Capture the cell that displays the provided text and extract its (X, Y) central coordinate. 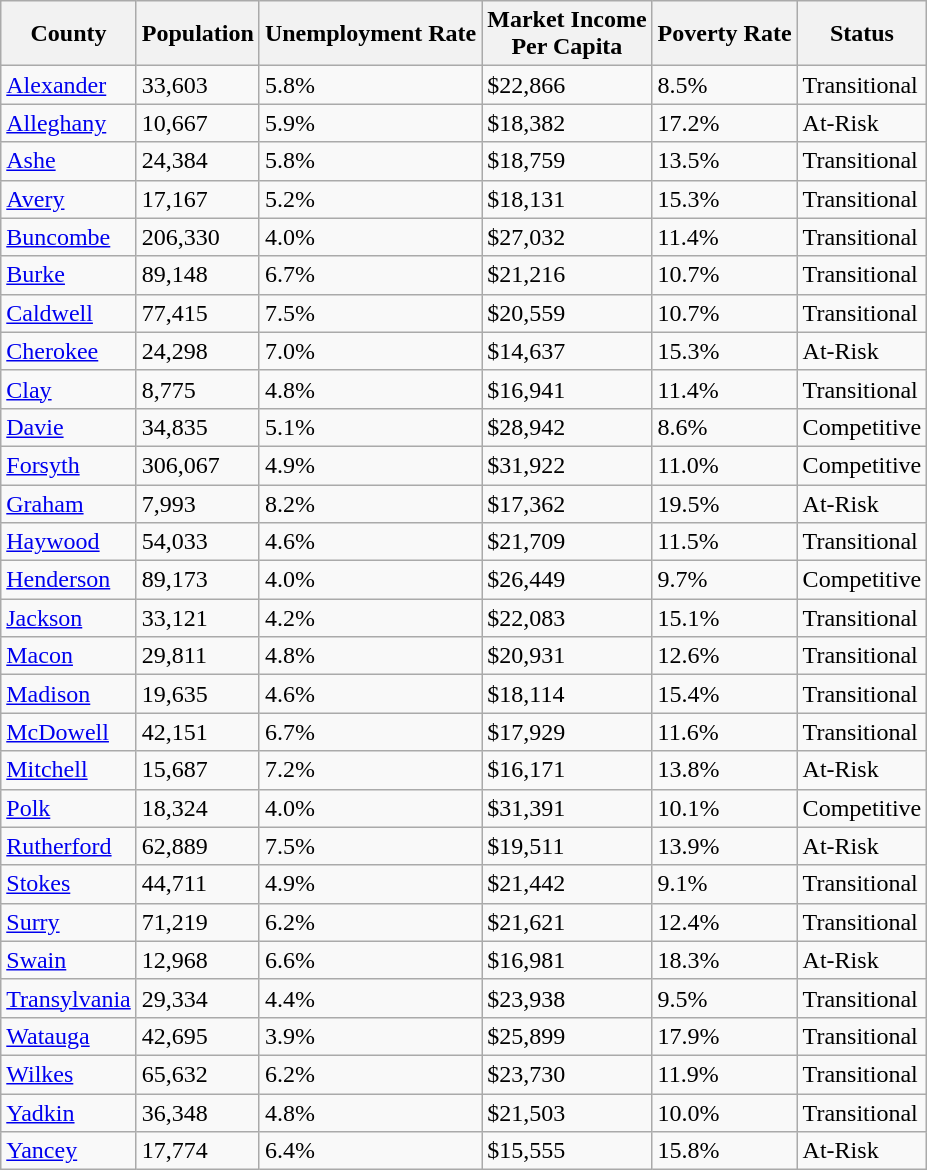
$18,382 (567, 123)
13.9% (724, 846)
17.2% (724, 123)
Polk (69, 808)
7.0% (370, 351)
71,219 (198, 922)
$21,216 (567, 275)
11.0% (724, 465)
10,667 (198, 123)
10.1% (724, 808)
$17,929 (567, 732)
9.5% (724, 998)
17,774 (198, 1151)
$14,637 (567, 351)
29,334 (198, 998)
Caldwell (69, 313)
8.5% (724, 85)
19.5% (724, 503)
$18,131 (567, 199)
10.0% (724, 1113)
$21,442 (567, 884)
8.2% (370, 503)
Stokes (69, 884)
12.4% (724, 922)
Watauga (69, 1036)
Alleghany (69, 123)
13.8% (724, 770)
$23,730 (567, 1074)
$22,083 (567, 618)
18.3% (724, 960)
Market Income Per Capita (567, 34)
6.6% (370, 960)
Avery (69, 199)
54,033 (198, 542)
$16,171 (567, 770)
8.6% (724, 427)
77,415 (198, 313)
4.4% (370, 998)
$16,981 (567, 960)
33,603 (198, 85)
6.4% (370, 1151)
3.9% (370, 1036)
18,324 (198, 808)
Mitchell (69, 770)
Rutherford (69, 846)
15,687 (198, 770)
Burke (69, 275)
24,384 (198, 161)
89,148 (198, 275)
17.9% (724, 1036)
62,889 (198, 846)
Transylvania (69, 998)
$17,362 (567, 503)
Madison (69, 694)
4.2% (370, 618)
Yadkin (69, 1113)
Surry (69, 922)
$21,503 (567, 1113)
42,695 (198, 1036)
$16,941 (567, 389)
5.1% (370, 427)
$19,511 (567, 846)
Poverty Rate (724, 34)
Forsyth (69, 465)
County (69, 34)
$18,759 (567, 161)
17,167 (198, 199)
Haywood (69, 542)
Macon (69, 656)
$25,899 (567, 1036)
Wilkes (69, 1074)
$20,559 (567, 313)
15.8% (724, 1151)
Status (862, 34)
$31,391 (567, 808)
34,835 (198, 427)
8,775 (198, 389)
$27,032 (567, 237)
$23,938 (567, 998)
19,635 (198, 694)
24,298 (198, 351)
$18,114 (567, 694)
42,151 (198, 732)
7.2% (370, 770)
11.6% (724, 732)
Henderson (69, 580)
29,811 (198, 656)
Unemployment Rate (370, 34)
Davie (69, 427)
Population (198, 34)
Clay (69, 389)
7,993 (198, 503)
9.7% (724, 580)
206,330 (198, 237)
Graham (69, 503)
$21,709 (567, 542)
12,968 (198, 960)
Alexander (69, 85)
65,632 (198, 1074)
$20,931 (567, 656)
36,348 (198, 1113)
$22,866 (567, 85)
5.2% (370, 199)
13.5% (724, 161)
$15,555 (567, 1151)
89,173 (198, 580)
44,711 (198, 884)
15.1% (724, 618)
15.4% (724, 694)
Yancey (69, 1151)
McDowell (69, 732)
Buncombe (69, 237)
$28,942 (567, 427)
Swain (69, 960)
Jackson (69, 618)
9.1% (724, 884)
33,121 (198, 618)
11.9% (724, 1074)
306,067 (198, 465)
$31,922 (567, 465)
5.9% (370, 123)
$26,449 (567, 580)
12.6% (724, 656)
Ashe (69, 161)
11.5% (724, 542)
$21,621 (567, 922)
Cherokee (69, 351)
